Search for the cell housing the specified text and yield its [X, Y] center coordinate. 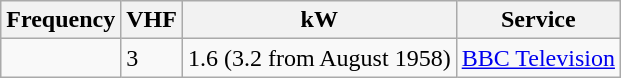
BBC Television [538, 58]
3 [152, 58]
1.6 (3.2 from August 1958) [319, 58]
kW [319, 20]
VHF [152, 20]
Service [538, 20]
Frequency [61, 20]
